Pinpoint the cell where the given text exists, returning its (x, y) midpoint coordinate. 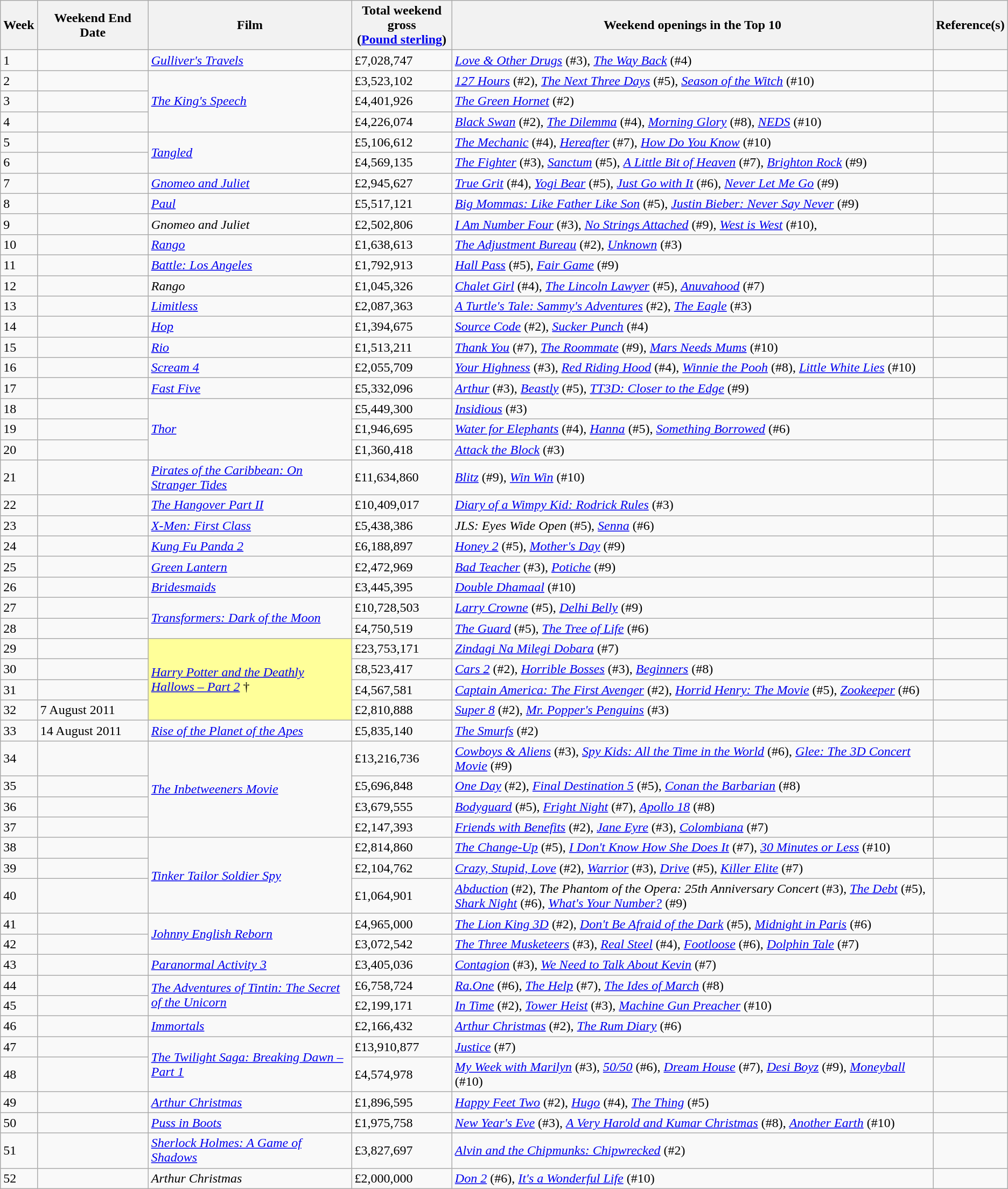
Transformers: Dark of the Moon (250, 618)
Happy Feet Two (#2), Hugo (#4), The Thing (#5) (692, 1102)
Weekend openings in the Top 10 (692, 25)
The Three Musketeers (#3), Real Steel (#4), Footloose (#6), Dolphin Tale (#7) (692, 944)
10 (19, 244)
Love & Other Drugs (#3), The Way Back (#4) (692, 60)
£2,000,000 (402, 1178)
Zindagi Na Milegi Dobara (#7) (692, 649)
49 (19, 1102)
Chalet Girl (#4), The Lincoln Lawyer (#5), Anuvahood (#7) (692, 286)
£1,513,211 (402, 347)
Green Lantern (250, 566)
£3,827,697 (402, 1150)
£2,055,709 (402, 368)
One Day (#2), Final Destination 5 (#5), Conan the Barbarian (#8) (692, 786)
£2,814,860 (402, 848)
Larry Crowne (#5), Delhi Belly (#9) (692, 607)
14 August 2011 (93, 731)
30 (19, 669)
£1,064,901 (402, 896)
£2,199,171 (402, 1006)
Harry Potter and the Deathly Hallows – Part 2 † (250, 680)
14 (19, 327)
£1,638,613 (402, 244)
True Grit (#4), Yogi Bear (#5), Just Go with It (#6), Never Let Me Go (#9) (692, 183)
Captain America: The First Avenger (#2), Horrid Henry: The Movie (#5), Zookeeper (#6) (692, 690)
Double Dhamaal (#10) (692, 587)
17 (19, 388)
Immortals (250, 1026)
31 (19, 690)
Film (250, 25)
£4,965,000 (402, 924)
Alvin and the Chipmunks: Chipwrecked (#2) (692, 1150)
£3,523,102 (402, 81)
£2,087,363 (402, 306)
£5,517,121 (402, 204)
X-Men: First Class (250, 526)
£3,679,555 (402, 807)
The Inbetweeners Movie (250, 789)
£10,728,503 (402, 607)
The Green Hornet (#2) (692, 101)
£1,896,595 (402, 1102)
Rise of the Planet of the Apes (250, 731)
20 (19, 450)
Tinker Tailor Soldier Spy (250, 876)
The Twilight Saga: Breaking Dawn – Part 1 (250, 1064)
£7,028,747 (402, 60)
£1,394,675 (402, 327)
Puss in Boots (250, 1123)
£4,401,926 (402, 101)
41 (19, 924)
36 (19, 807)
Honey 2 (#5), Mother's Day (#9) (692, 546)
Paranormal Activity 3 (250, 964)
Paul (250, 204)
The Guard (#5), The Tree of Life (#6) (692, 628)
£3,072,542 (402, 944)
The Fighter (#3), Sanctum (#5), A Little Bit of Heaven (#7), Brighton Rock (#9) (692, 163)
18 (19, 409)
£1,946,695 (402, 429)
48 (19, 1075)
Insidious (#3) (692, 409)
Bad Teacher (#3), Potiche (#9) (692, 566)
Crazy, Stupid, Love (#2), Warrior (#3), Drive (#5), Killer Elite (#7) (692, 868)
51 (19, 1150)
£4,569,135 (402, 163)
16 (19, 368)
Total weekend gross(Pound sterling) (402, 25)
£13,216,736 (402, 758)
3 (19, 101)
Contagion (#3), We Need to Talk About Kevin (#7) (692, 964)
Thor (250, 429)
£1,045,326 (402, 286)
£2,502,806 (402, 224)
Ra.One (#6), The Help (#7), The Ides of March (#8) (692, 985)
£4,567,581 (402, 690)
£5,438,386 (402, 526)
Battle: Los Angeles (250, 265)
Scream 4 (250, 368)
35 (19, 786)
6 (19, 163)
The Lion King 3D (#2), Don't Be Afraid of the Dark (#5), Midnight in Paris (#6) (692, 924)
The Smurfs (#2) (692, 731)
JLS: Eyes Wide Open (#5), Senna (#6) (692, 526)
£2,147,393 (402, 827)
Hall Pass (#5), Fair Game (#9) (692, 265)
Kung Fu Panda 2 (250, 546)
Justice (#7) (692, 1047)
A Turtle's Tale: Sammy's Adventures (#2), The Eagle (#3) (692, 306)
25 (19, 566)
Johnny English Reborn (250, 934)
The Adjustment Bureau (#2), Unknown (#3) (692, 244)
The Hangover Part II (250, 505)
52 (19, 1178)
7 (19, 183)
£2,472,969 (402, 566)
£5,835,140 (402, 731)
£8,523,417 (402, 669)
£10,409,017 (402, 505)
Don 2 (#6), It's a Wonderful Life (#10) (692, 1178)
The King's Speech (250, 101)
127 Hours (#2), The Next Three Days (#5), Season of the Witch (#10) (692, 81)
£1,975,758 (402, 1123)
£5,106,612 (402, 142)
37 (19, 827)
33 (19, 731)
Your Highness (#3), Red Riding Hood (#4), Winnie the Pooh (#8), Little White Lies (#10) (692, 368)
Arthur (#3), Beastly (#5), TT3D: Closer to the Edge (#9) (692, 388)
£23,753,171 (402, 649)
Reference(s) (970, 25)
£1,360,418 (402, 450)
32 (19, 710)
50 (19, 1123)
Rio (250, 347)
My Week with Marilyn (#3), 50/50 (#6), Dream House (#7), Desi Boyz (#9), Moneyball (#10) (692, 1075)
7 August 2011 (93, 710)
4 (19, 122)
£4,226,074 (402, 122)
£4,750,519 (402, 628)
I Am Number Four (#3), No Strings Attached (#9), West is West (#10), (692, 224)
Arthur Christmas (#2), The Rum Diary (#6) (692, 1026)
13 (19, 306)
21 (19, 477)
Friends with Benefits (#2), Jane Eyre (#3), Colombiana (#7) (692, 827)
£3,405,036 (402, 964)
The Adventures of Tintin: The Secret of the Unicorn (250, 995)
Tangled (250, 152)
44 (19, 985)
£5,449,300 (402, 409)
15 (19, 347)
£5,332,096 (402, 388)
39 (19, 868)
Fast Five (250, 388)
43 (19, 964)
Cars 2 (#2), Horrible Bosses (#3), Beginners (#8) (692, 669)
Pirates of the Caribbean: On Stranger Tides (250, 477)
28 (19, 628)
24 (19, 546)
8 (19, 204)
Blitz (#9), Win Win (#10) (692, 477)
New Year's Eve (#3), A Very Harold and Kumar Christmas (#8), Another Earth (#10) (692, 1123)
£4,574,978 (402, 1075)
£13,910,877 (402, 1047)
Bridesmaids (250, 587)
46 (19, 1026)
£5,696,848 (402, 786)
Diary of a Wimpy Kid: Rodrick Rules (#3) (692, 505)
£11,634,860 (402, 477)
42 (19, 944)
Weekend End Date (93, 25)
£3,445,395 (402, 587)
19 (19, 429)
34 (19, 758)
Abduction (#2), The Phantom of the Opera: 25th Anniversary Concert (#3), The Debt (#5), Shark Night (#6), What's Your Number? (#9) (692, 896)
£2,810,888 (402, 710)
Black Swan (#2), The Dilemma (#4), Morning Glory (#8), NEDS (#10) (692, 122)
Sherlock Holmes: A Game of Shadows (250, 1150)
Cowboys & Aliens (#3), Spy Kids: All the Time in the World (#6), Glee: The 3D Concert Movie (#9) (692, 758)
Gulliver's Travels (250, 60)
40 (19, 896)
2 (19, 81)
29 (19, 649)
5 (19, 142)
In Time (#2), Tower Heist (#3), Machine Gun Preacher (#10) (692, 1006)
Big Mommas: Like Father Like Son (#5), Justin Bieber: Never Say Never (#9) (692, 204)
Source Code (#2), Sucker Punch (#4) (692, 327)
45 (19, 1006)
23 (19, 526)
£6,758,724 (402, 985)
26 (19, 587)
£2,166,432 (402, 1026)
£6,188,897 (402, 546)
Water for Elephants (#4), Hanna (#5), Something Borrowed (#6) (692, 429)
£2,104,762 (402, 868)
Limitless (250, 306)
Super 8 (#2), Mr. Popper's Penguins (#3) (692, 710)
11 (19, 265)
Hop (250, 327)
9 (19, 224)
38 (19, 848)
Week (19, 25)
Thank You (#7), The Roommate (#9), Mars Needs Mums (#10) (692, 347)
1 (19, 60)
£2,945,627 (402, 183)
22 (19, 505)
The Mechanic (#4), Hereafter (#7), How Do You Know (#10) (692, 142)
Bodyguard (#5), Fright Night (#7), Apollo 18 (#8) (692, 807)
The Change-Up (#5), I Don't Know How She Does It (#7), 30 Minutes or Less (#10) (692, 848)
£1,792,913 (402, 265)
12 (19, 286)
27 (19, 607)
47 (19, 1047)
Attack the Block (#3) (692, 450)
